Scan for the cell matching the given text and deliver its [x, y] coordinate at center. 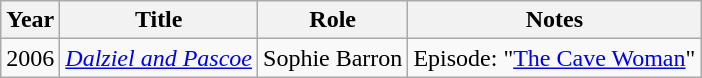
Title [159, 20]
Sophie Barron [333, 58]
Year [30, 20]
Role [333, 20]
2006 [30, 58]
Dalziel and Pascoe [159, 58]
Notes [554, 20]
Episode: "The Cave Woman" [554, 58]
